Output the (X, Y) coordinate of the center of the cell containing the given text.  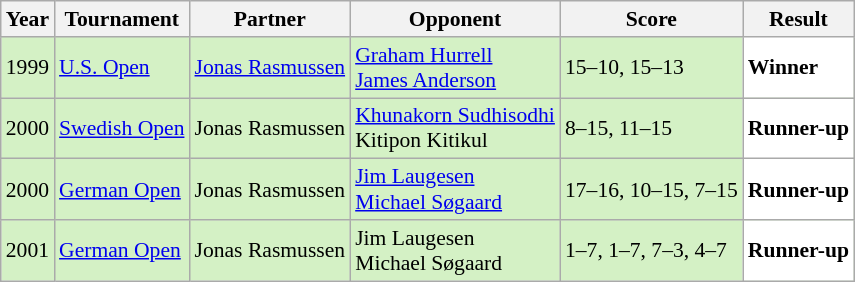
Graham Hurrell James Anderson (455, 68)
Winner (798, 68)
Swedish Open (122, 128)
Year (28, 19)
Khunakorn Sudhisodhi Kitipon Kitikul (455, 128)
Score (652, 19)
15–10, 15–13 (652, 68)
Tournament (122, 19)
1–7, 1–7, 7–3, 4–7 (652, 250)
Result (798, 19)
Partner (270, 19)
8–15, 11–15 (652, 128)
2001 (28, 250)
U.S. Open (122, 68)
Opponent (455, 19)
17–16, 10–15, 7–15 (652, 190)
1999 (28, 68)
